From the cell containing the given text, extract its center point as (X, Y) coordinate. 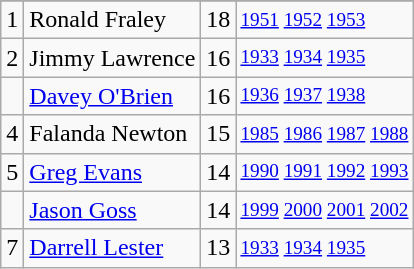
5 (12, 172)
1985 1986 1987 1988 (324, 134)
15 (218, 134)
4 (12, 134)
1999 2000 2001 2002 (324, 210)
1936 1937 1938 (324, 96)
Davey O'Brien (112, 96)
1951 1952 1953 (324, 20)
Falanda Newton (112, 134)
Jimmy Lawrence (112, 58)
Darrell Lester (112, 248)
1990 1991 1992 1993 (324, 172)
18 (218, 20)
Jason Goss (112, 210)
1 (12, 20)
Ronald Fraley (112, 20)
7 (12, 248)
13 (218, 248)
Greg Evans (112, 172)
2 (12, 58)
